Locate the cell with the specified text and output its (X, Y) center coordinate. 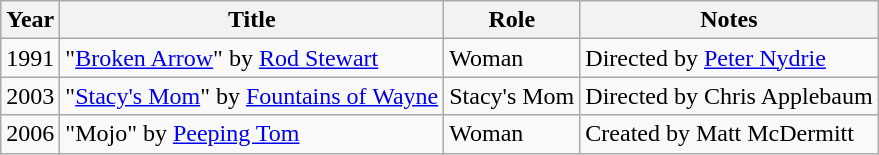
Directed by Peter Nydrie (729, 58)
Directed by Chris Applebaum (729, 96)
Year (30, 20)
Created by Matt McDermitt (729, 134)
Notes (729, 20)
1991 (30, 58)
Title (252, 20)
Role (512, 20)
"Broken Arrow" by Rod Stewart (252, 58)
"Mojo" by Peeping Tom (252, 134)
Stacy's Mom (512, 96)
2006 (30, 134)
"Stacy's Mom" by Fountains of Wayne (252, 96)
2003 (30, 96)
